Detect which cell encompasses the target text, then output its (x, y) center coordinate. 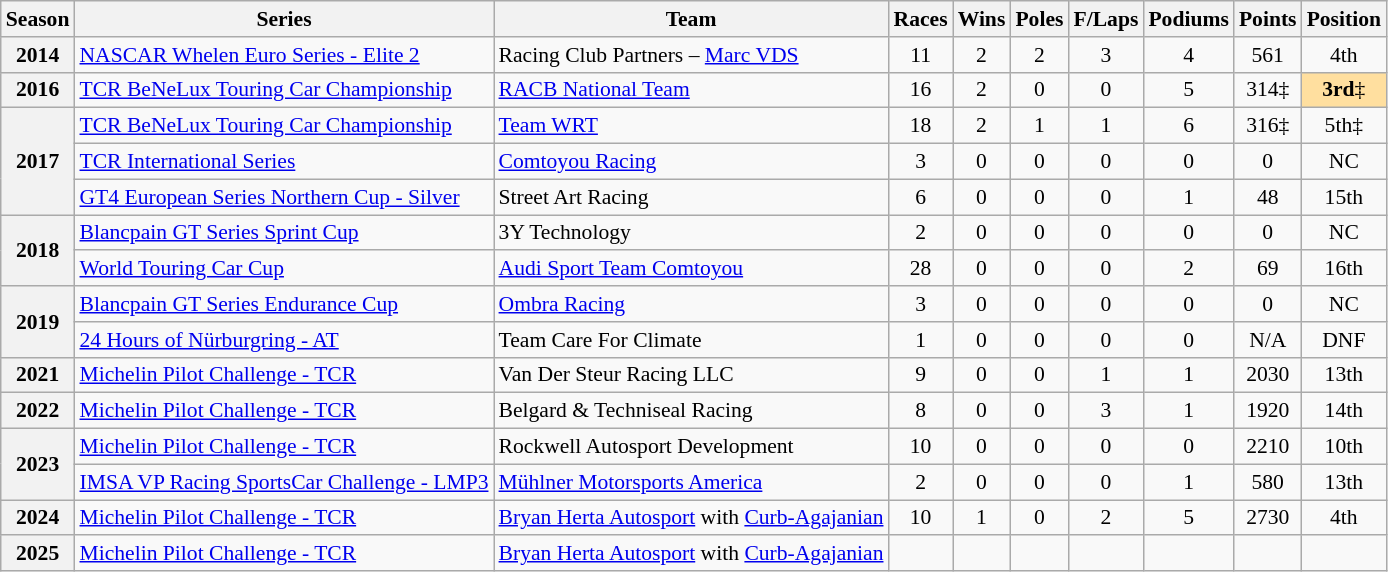
Position (1344, 19)
2016 (38, 90)
Poles (1039, 19)
Team Care For Climate (692, 340)
580 (1268, 482)
2023 (38, 464)
World Touring Car Cup (284, 269)
Ombra Racing (692, 304)
2022 (38, 411)
9 (921, 375)
69 (1268, 269)
316‡ (1268, 126)
2018 (38, 250)
Podiums (1188, 19)
24 Hours of Nürburgring - AT (284, 340)
TCR International Series (284, 162)
14th (1344, 411)
Points (1268, 19)
16th (1344, 269)
3rd‡ (1344, 90)
48 (1268, 197)
Team WRT (692, 126)
Comtoyou Racing (692, 162)
2210 (1268, 447)
314‡ (1268, 90)
IMSA VP Racing SportsCar Challenge - LMP3 (284, 482)
2024 (38, 518)
Rockwell Autosport Development (692, 447)
Blancpain GT Series Sprint Cup (284, 233)
Mühlner Motorsports America (692, 482)
Racing Club Partners – Marc VDS (692, 55)
RACB National Team (692, 90)
2017 (38, 162)
Races (921, 19)
2019 (38, 322)
GT4 European Series Northern Cup - Silver (284, 197)
2021 (38, 375)
2025 (38, 554)
Audi Sport Team Comtoyou (692, 269)
3Y Technology (692, 233)
Street Art Racing (692, 197)
2030 (1268, 375)
8 (921, 411)
10th (1344, 447)
15th (1344, 197)
Wins (982, 19)
Team (692, 19)
N/A (1268, 340)
4 (1188, 55)
5th‡ (1344, 126)
Season (38, 19)
18 (921, 126)
16 (921, 90)
Blancpain GT Series Endurance Cup (284, 304)
Series (284, 19)
2014 (38, 55)
2730 (1268, 518)
1920 (1268, 411)
Van Der Steur Racing LLC (692, 375)
561 (1268, 55)
11 (921, 55)
28 (921, 269)
NASCAR Whelen Euro Series - Elite 2 (284, 55)
DNF (1344, 340)
F/Laps (1106, 19)
Belgard & Techniseal Racing (692, 411)
